Capture the cell that displays the provided text and extract its [X, Y] central coordinate. 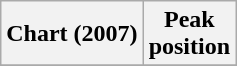
Chart (2007) [72, 34]
Peak position [189, 34]
